Output the [X, Y] coordinate of the center of the cell containing the given text.  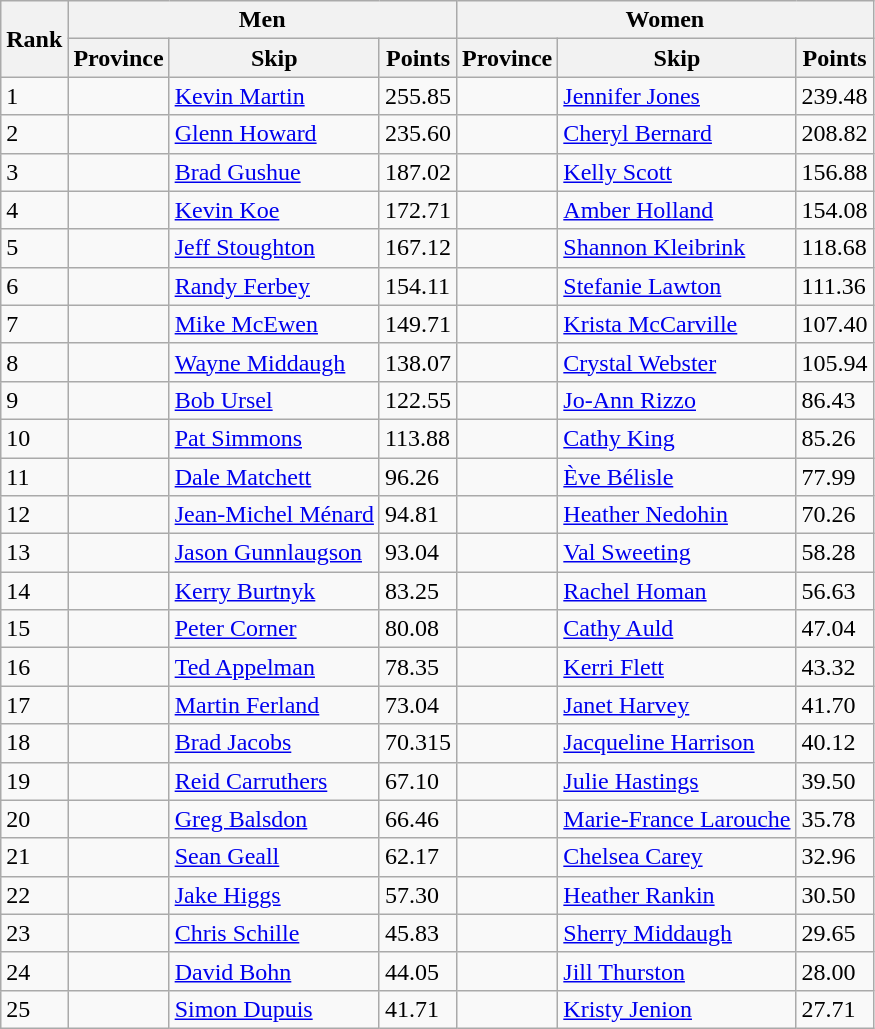
Randy Ferbey [274, 286]
17 [34, 705]
3 [34, 172]
41.70 [834, 705]
Kevin Martin [274, 96]
Glenn Howard [274, 134]
Pat Simmons [274, 438]
32.96 [834, 857]
66.46 [418, 819]
22 [34, 895]
18 [34, 743]
208.82 [834, 134]
Cathy Auld [677, 629]
10 [34, 438]
16 [34, 667]
24 [34, 971]
Jacqueline Harrison [677, 743]
Wayne Middaugh [274, 362]
30.50 [834, 895]
77.99 [834, 477]
156.88 [834, 172]
96.26 [418, 477]
70.26 [834, 515]
Ted Appelman [274, 667]
5 [34, 248]
138.07 [418, 362]
47.04 [834, 629]
Chelsea Carey [677, 857]
Rank [34, 39]
154.11 [418, 286]
Bob Ursel [274, 400]
78.35 [418, 667]
167.12 [418, 248]
19 [34, 781]
13 [34, 553]
25 [34, 1009]
105.94 [834, 362]
Jeff Stoughton [274, 248]
43.32 [834, 667]
Simon Dupuis [274, 1009]
111.36 [834, 286]
Women [666, 20]
Val Sweeting [677, 553]
Sean Geall [274, 857]
39.50 [834, 781]
Reid Carruthers [274, 781]
187.02 [418, 172]
Brad Jacobs [274, 743]
Heather Nedohin [677, 515]
255.85 [418, 96]
239.48 [834, 96]
David Bohn [274, 971]
62.17 [418, 857]
27.71 [834, 1009]
Ève Bélisle [677, 477]
172.71 [418, 210]
Mike McEwen [274, 324]
Kelly Scott [677, 172]
Julie Hastings [677, 781]
107.40 [834, 324]
44.05 [418, 971]
93.04 [418, 553]
21 [34, 857]
Kristy Jenion [677, 1009]
Martin Ferland [274, 705]
Brad Gushue [274, 172]
Greg Balsdon [274, 819]
35.78 [834, 819]
83.25 [418, 591]
70.315 [418, 743]
20 [34, 819]
Chris Schille [274, 933]
41.71 [418, 1009]
122.55 [418, 400]
29.65 [834, 933]
Jennifer Jones [677, 96]
28.00 [834, 971]
6 [34, 286]
9 [34, 400]
57.30 [418, 895]
154.08 [834, 210]
Peter Corner [274, 629]
1 [34, 96]
Janet Harvey [677, 705]
Stefanie Lawton [677, 286]
14 [34, 591]
Sherry Middaugh [677, 933]
2 [34, 134]
149.71 [418, 324]
40.12 [834, 743]
86.43 [834, 400]
Jean-Michel Ménard [274, 515]
235.60 [418, 134]
73.04 [418, 705]
85.26 [834, 438]
11 [34, 477]
Kerry Burtnyk [274, 591]
67.10 [418, 781]
23 [34, 933]
Jake Higgs [274, 895]
Men [262, 20]
15 [34, 629]
118.68 [834, 248]
58.28 [834, 553]
Cathy King [677, 438]
Shannon Kleibrink [677, 248]
113.88 [418, 438]
Kevin Koe [274, 210]
94.81 [418, 515]
Dale Matchett [274, 477]
80.08 [418, 629]
Heather Rankin [677, 895]
7 [34, 324]
Cheryl Bernard [677, 134]
45.83 [418, 933]
4 [34, 210]
Rachel Homan [677, 591]
12 [34, 515]
Jason Gunnlaugson [274, 553]
Kerri Flett [677, 667]
Krista McCarville [677, 324]
Marie-France Larouche [677, 819]
56.63 [834, 591]
Jill Thurston [677, 971]
8 [34, 362]
Jo-Ann Rizzo [677, 400]
Amber Holland [677, 210]
Crystal Webster [677, 362]
